For the text-containing cell, return its midpoint in (x, y) coordinate format. 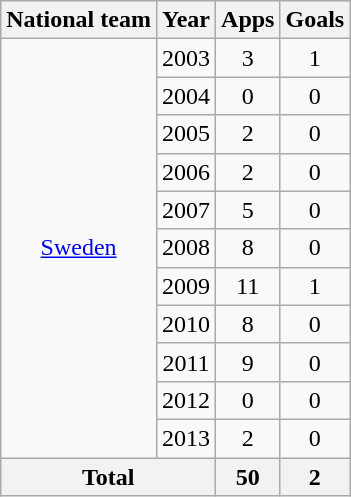
2006 (186, 172)
2003 (186, 58)
Goals (315, 20)
National team (79, 20)
9 (248, 362)
2012 (186, 400)
2013 (186, 438)
2010 (186, 324)
Apps (248, 20)
2008 (186, 248)
2005 (186, 134)
2007 (186, 210)
2009 (186, 286)
Total (108, 477)
2004 (186, 96)
Sweden (79, 248)
11 (248, 286)
2011 (186, 362)
Year (186, 20)
5 (248, 210)
3 (248, 58)
50 (248, 477)
